Locate the cell with the specified text and output its [X, Y] center coordinate. 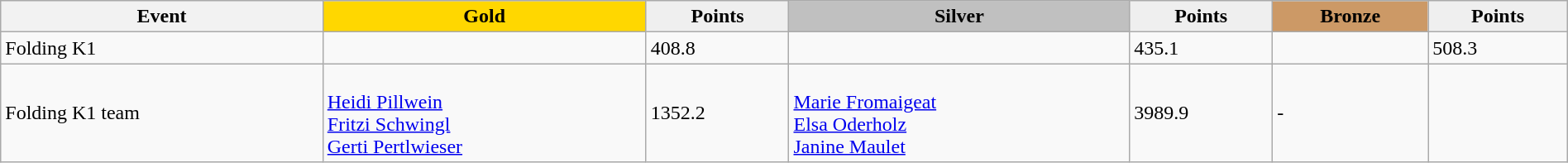
508.3 [1498, 48]
Gold [485, 17]
Heidi PillweinFritzi SchwinglGerti Pertlwieser [485, 113]
3989.9 [1201, 113]
Silver [959, 17]
- [1350, 113]
Bronze [1350, 17]
Folding K1 [162, 48]
Folding K1 team [162, 113]
435.1 [1201, 48]
408.8 [718, 48]
Marie FromaigeatElsa OderholzJanine Maulet [959, 113]
1352.2 [718, 113]
Event [162, 17]
